From the cell containing the given text, extract its center point as [X, Y] coordinate. 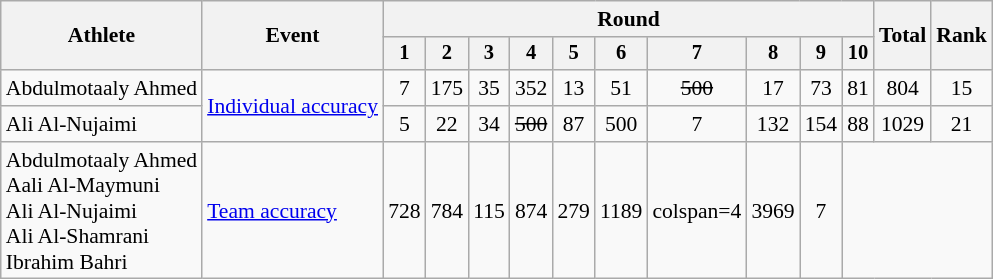
Total [902, 36]
6 [621, 54]
Abdulmotaaly Ahmed [102, 88]
87 [574, 124]
9 [822, 54]
154 [822, 124]
Athlete [102, 36]
352 [532, 88]
1029 [902, 124]
21 [962, 124]
81 [858, 88]
51 [621, 88]
35 [489, 88]
73 [822, 88]
15 [962, 88]
132 [772, 124]
22 [448, 124]
3 [489, 54]
Rank [962, 36]
1 [404, 54]
804 [902, 88]
10 [858, 54]
Ali Al-Nujaimi [102, 124]
8 [772, 54]
Individual accuracy [292, 106]
Round [628, 19]
Event [292, 36]
4 [532, 54]
88 [858, 124]
175 [448, 88]
13 [574, 88]
17 [772, 88]
2 [448, 54]
34 [489, 124]
